Locate the cell with the specified text and output its (X, Y) center coordinate. 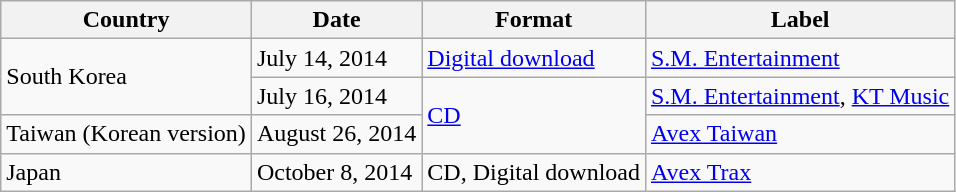
Date (336, 20)
Japan (126, 172)
S.M. Entertainment, KT Music (800, 96)
CD (534, 115)
Avex Taiwan (800, 134)
October 8, 2014 (336, 172)
Label (800, 20)
Format (534, 20)
July 14, 2014 (336, 58)
South Korea (126, 77)
Country (126, 20)
Taiwan (Korean version) (126, 134)
August 26, 2014 (336, 134)
S.M. Entertainment (800, 58)
CD, Digital download (534, 172)
Digital download (534, 58)
Avex Trax (800, 172)
July 16, 2014 (336, 96)
